Return (X, Y) of the center of cell containing provided text 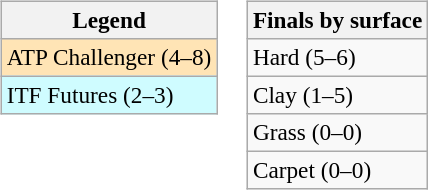
Finals by surface (337, 20)
Legend (108, 20)
ATP Challenger (4–8) (108, 57)
ITF Futures (2–3) (108, 95)
Clay (1–5) (337, 95)
Hard (5–6) (337, 57)
Grass (0–0) (337, 133)
Carpet (0–0) (337, 171)
